For the text-containing cell, return its midpoint in [X, Y] coordinate format. 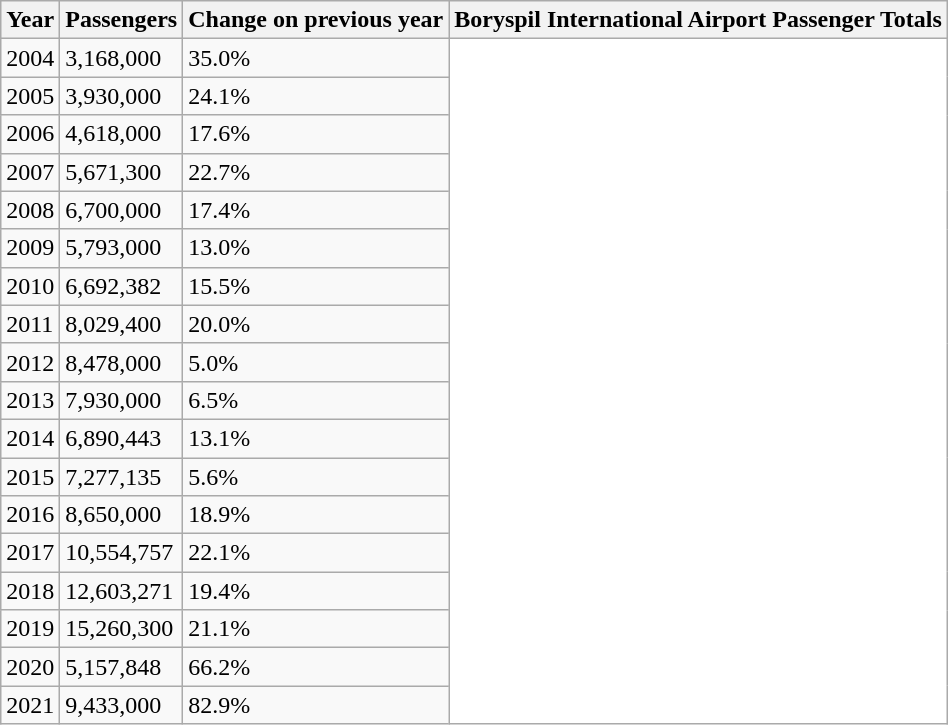
2005 [30, 96]
10,554,757 [122, 553]
22.1% [316, 553]
2019 [30, 629]
15,260,300 [122, 629]
5,157,848 [122, 667]
Passengers [122, 20]
2011 [30, 324]
82.9% [316, 705]
12,603,271 [122, 591]
3,168,000 [122, 58]
13.1% [316, 438]
2013 [30, 400]
21.1% [316, 629]
24.1% [316, 96]
2015 [30, 477]
2010 [30, 286]
6,692,382 [122, 286]
Boryspil International Airport Passenger Totals [698, 20]
9,433,000 [122, 705]
2009 [30, 248]
7,277,135 [122, 477]
5,793,000 [122, 248]
8,029,400 [122, 324]
3,930,000 [122, 96]
22.7% [316, 172]
15.5% [316, 286]
2006 [30, 134]
2017 [30, 553]
2007 [30, 172]
Year [30, 20]
2018 [30, 591]
17.6% [316, 134]
8,478,000 [122, 362]
2014 [30, 438]
4,618,000 [122, 134]
8,650,000 [122, 515]
19.4% [316, 591]
35.0% [316, 58]
6.5% [316, 400]
5.0% [316, 362]
2012 [30, 362]
2004 [30, 58]
2008 [30, 210]
2021 [30, 705]
13.0% [316, 248]
5.6% [316, 477]
66.2% [316, 667]
Change on previous year [316, 20]
6,890,443 [122, 438]
2020 [30, 667]
20.0% [316, 324]
17.4% [316, 210]
2016 [30, 515]
5,671,300 [122, 172]
7,930,000 [122, 400]
6,700,000 [122, 210]
18.9% [316, 515]
